Provide the [X, Y] coordinate of the cell's center where the given text is located.  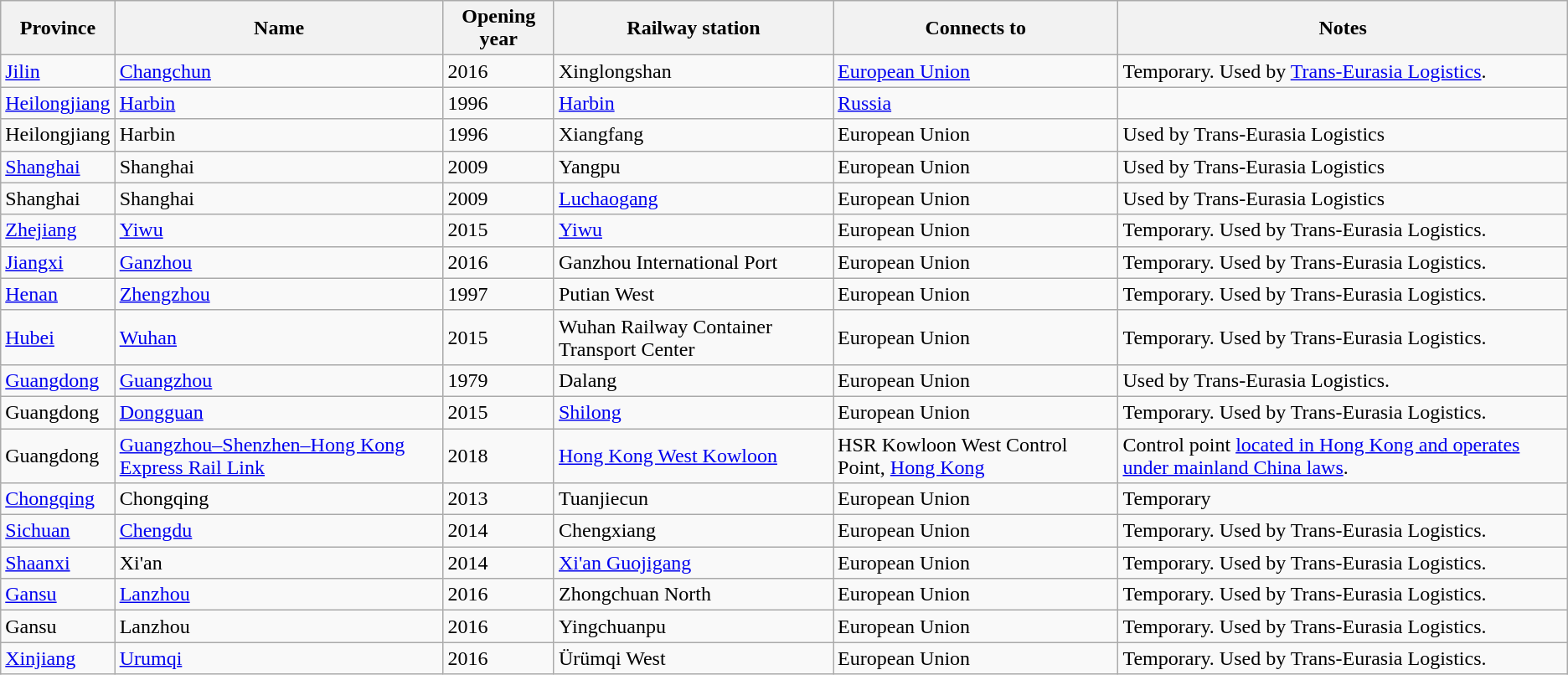
Urumqi [279, 658]
Notes [1343, 28]
1979 [498, 380]
Xinglongshan [694, 71]
Jilin [58, 71]
Henan [58, 294]
Zhongchuan North [694, 595]
Control point located in Hong Kong and operates under mainland China laws. [1343, 456]
Guangzhou–Shenzhen–Hong Kong Express Rail Link [279, 456]
Used by Trans-Eurasia Logistics. [1343, 380]
Jiangxi [58, 262]
Guangzhou [279, 380]
Name [279, 28]
Tuanjiecun [694, 499]
Wuhan [279, 337]
HSR Kowloon West Control Point, Hong Kong [976, 456]
Zhejiang [58, 230]
Zhengzhou [279, 294]
Chengxiang [694, 531]
Ganzhou [279, 262]
Yangpu [694, 167]
Xiangfang [694, 135]
Russia [976, 103]
Xinjiang [58, 658]
Railway station [694, 28]
Province [58, 28]
Shaanxi [58, 563]
Wuhan Railway Container Transport Center [694, 337]
Changchun [279, 71]
Luchaogang [694, 198]
Putian West [694, 294]
Ganzhou International Port [694, 262]
Xi'an [279, 563]
1997 [498, 294]
Shilong [694, 412]
Hubei [58, 337]
2013 [498, 499]
Hong Kong West Kowloon [694, 456]
Sichuan [58, 531]
Temporary [1343, 499]
Ürümqi West [694, 658]
Chengdu [279, 531]
Xi'an Guojigang [694, 563]
Dalang [694, 380]
Dongguan [279, 412]
Connects to [976, 28]
Yingchuanpu [694, 626]
Opening year [498, 28]
2018 [498, 456]
